Capture the cell that displays the provided text and extract its [x, y] central coordinate. 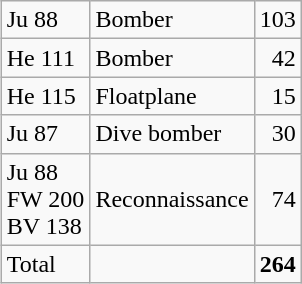
74 [278, 199]
42 [278, 58]
Ju 88FW 200BV 138 [46, 199]
15 [278, 96]
Ju 87 [46, 134]
264 [278, 264]
Reconnaissance [172, 199]
Floatplane [172, 96]
Total [46, 264]
103 [278, 20]
Ju 88 [46, 20]
Dive bomber [172, 134]
He 115 [46, 96]
He 111 [46, 58]
30 [278, 134]
